From the cell containing the given text, extract its center point as [x, y] coordinate. 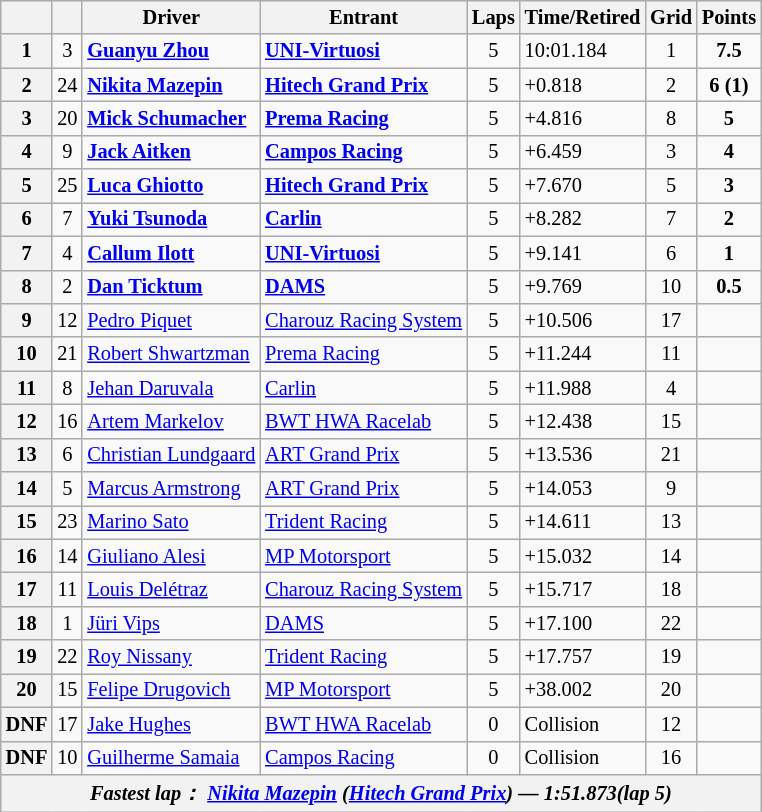
7.5 [729, 51]
Grid [671, 17]
Yuki Tsunoda [171, 219]
Guanyu Zhou [171, 51]
Louis Delétraz [171, 589]
6 (1) [729, 85]
+17.100 [583, 623]
+15.717 [583, 589]
Luca Ghiotto [171, 186]
Mick Schumacher [171, 118]
Giuliano Alesi [171, 556]
+13.536 [583, 455]
23 [67, 522]
Fastest lap： Nikita Mazepin (Hitech Grand Prix) — 1:51.873(lap 5) [381, 792]
10:01.184 [583, 51]
Time/Retired [583, 17]
+14.053 [583, 489]
Driver [171, 17]
Guilherme Samaia [171, 758]
Jake Hughes [171, 724]
Jüri Vips [171, 623]
Christian Lundgaard [171, 455]
Callum Ilott [171, 253]
Felipe Drugovich [171, 690]
+11.988 [583, 388]
24 [67, 85]
Marino Sato [171, 522]
Points [729, 17]
+15.032 [583, 556]
+8.282 [583, 219]
+6.459 [583, 152]
+38.002 [583, 690]
Robert Shwartzman [171, 354]
Entrant [364, 17]
Laps [494, 17]
Artem Markelov [171, 421]
+7.670 [583, 186]
+17.757 [583, 657]
+10.506 [583, 320]
25 [67, 186]
+0.818 [583, 85]
Jack Aitken [171, 152]
0.5 [729, 287]
+12.438 [583, 421]
+9.141 [583, 253]
Pedro Piquet [171, 320]
+11.244 [583, 354]
Roy Nissany [171, 657]
+9.769 [583, 287]
+4.816 [583, 118]
Marcus Armstrong [171, 489]
Jehan Daruvala [171, 388]
Dan Ticktum [171, 287]
+14.611 [583, 522]
Nikita Mazepin [171, 85]
